Return [X, Y] of the center of cell containing provided text 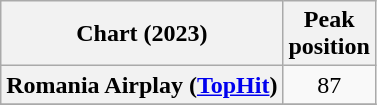
87 [329, 85]
Chart (2023) [142, 34]
Peakposition [329, 34]
Romania Airplay (TopHit) [142, 85]
